Search for the cell housing the specified text and yield its (x, y) center coordinate. 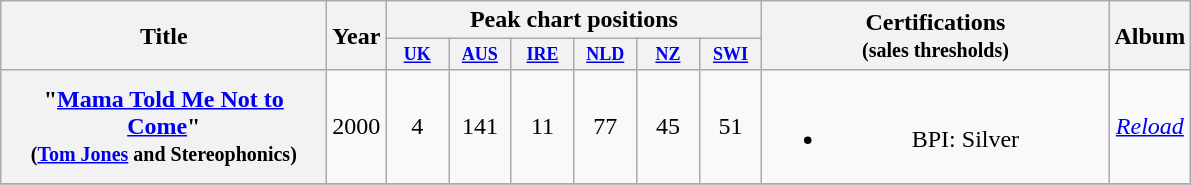
Title (164, 36)
NLD (606, 54)
2000 (356, 126)
11 (542, 126)
Year (356, 36)
Certifications(sales thresholds) (936, 36)
"Mama Told Me Not to Come"(Tom Jones and Stereophonics) (164, 126)
SWI (730, 54)
BPI: Silver (936, 126)
45 (668, 126)
141 (480, 126)
NZ (668, 54)
4 (418, 126)
51 (730, 126)
UK (418, 54)
Peak chart positions (574, 20)
Reload (1150, 126)
IRE (542, 54)
AUS (480, 54)
Album (1150, 36)
77 (606, 126)
